Determine the (X, Y) coordinate at the center of the cell enclosing the given text.  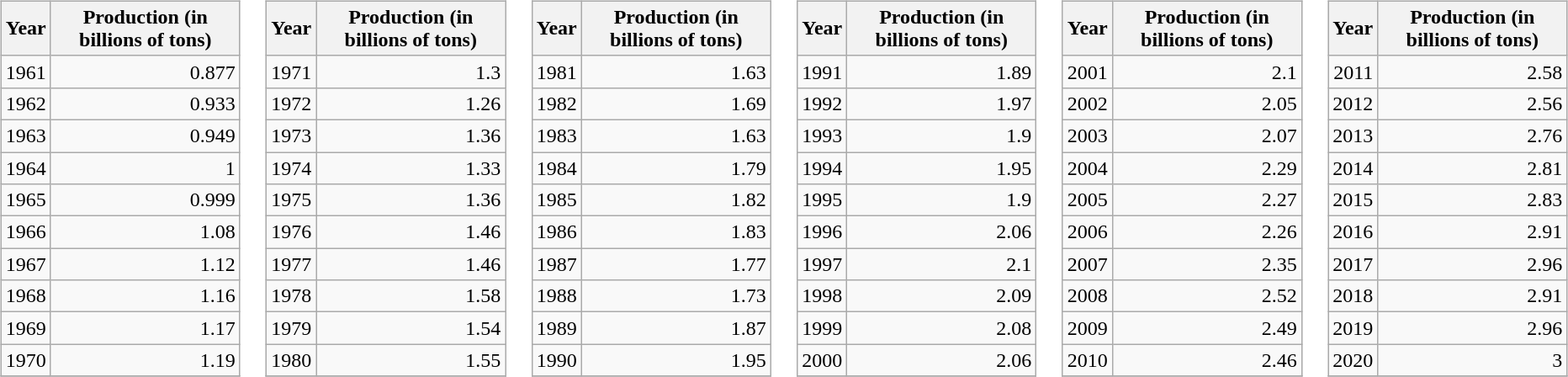
1998 (823, 296)
1.19 (145, 360)
1990 (557, 360)
1.17 (145, 328)
2015 (1353, 200)
1996 (823, 232)
1.3 (411, 72)
1973 (291, 135)
2.49 (1206, 328)
2001 (1087, 72)
1975 (291, 200)
0.877 (145, 72)
1987 (557, 264)
1967 (25, 264)
1989 (557, 328)
1961 (25, 72)
1992 (823, 104)
1999 (823, 328)
1.77 (676, 264)
1964 (25, 167)
1969 (25, 328)
0.949 (145, 135)
1970 (25, 360)
3 (1472, 360)
2020 (1353, 360)
1968 (25, 296)
2.56 (1472, 104)
1.69 (676, 104)
2018 (1353, 296)
1 (145, 167)
2019 (1353, 328)
1981 (557, 72)
2.83 (1472, 200)
2009 (1087, 328)
1974 (291, 167)
1997 (823, 264)
2.58 (1472, 72)
2006 (1087, 232)
1.08 (145, 232)
2.81 (1472, 167)
1988 (557, 296)
1966 (25, 232)
1963 (25, 135)
2011 (1353, 72)
2.05 (1206, 104)
2007 (1087, 264)
1993 (823, 135)
1986 (557, 232)
1.79 (676, 167)
1979 (291, 328)
1971 (291, 72)
2004 (1087, 167)
2.09 (942, 296)
0.999 (145, 200)
2003 (1087, 135)
2013 (1353, 135)
1962 (25, 104)
1972 (291, 104)
2.26 (1206, 232)
2.52 (1206, 296)
2016 (1353, 232)
1.97 (942, 104)
2008 (1087, 296)
1985 (557, 200)
2.08 (942, 328)
2.76 (1472, 135)
2014 (1353, 167)
1995 (823, 200)
1980 (291, 360)
1977 (291, 264)
2012 (1353, 104)
1965 (25, 200)
1978 (291, 296)
2.27 (1206, 200)
2000 (823, 360)
1.87 (676, 328)
1.73 (676, 296)
1994 (823, 167)
1.26 (411, 104)
1.82 (676, 200)
2017 (1353, 264)
1983 (557, 135)
1.89 (942, 72)
2.07 (1206, 135)
2002 (1087, 104)
2.46 (1206, 360)
2010 (1087, 360)
1.55 (411, 360)
2005 (1087, 200)
2.29 (1206, 167)
1982 (557, 104)
1.12 (145, 264)
1.33 (411, 167)
2.35 (1206, 264)
1.83 (676, 232)
1.16 (145, 296)
1984 (557, 167)
1991 (823, 72)
1.58 (411, 296)
0.933 (145, 104)
1976 (291, 232)
1.54 (411, 328)
